Search for the cell housing the specified text and yield its [X, Y] center coordinate. 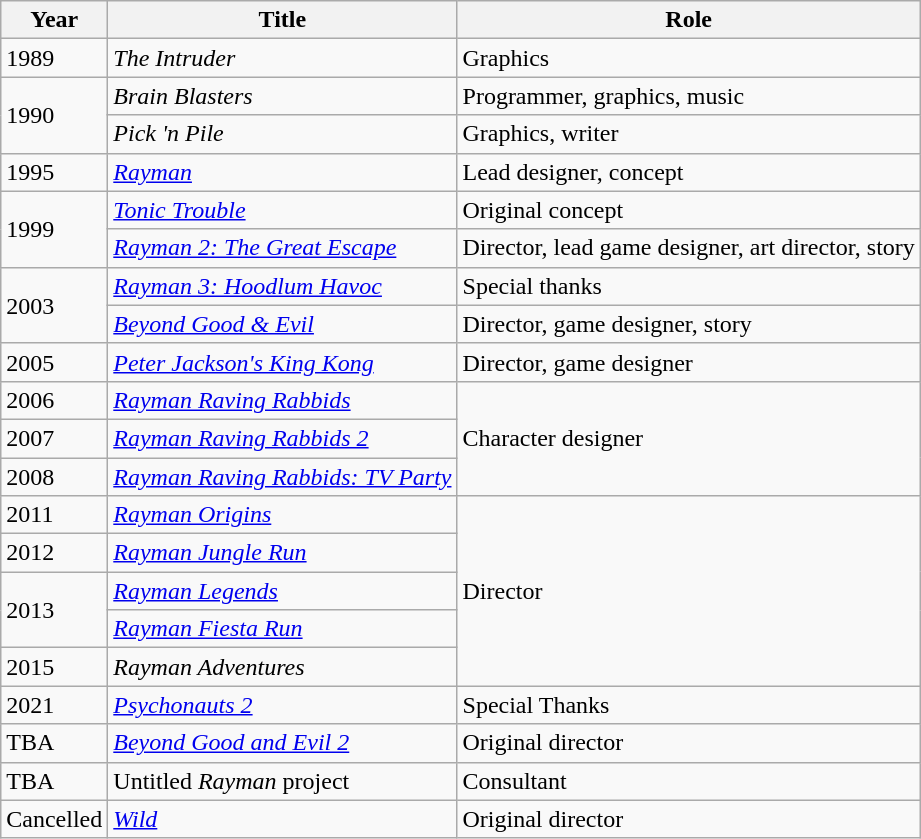
Beyond Good & Evil [282, 324]
2007 [54, 438]
Rayman 2: The Great Escape [282, 248]
1990 [54, 115]
Consultant [688, 781]
Beyond Good and Evil 2 [282, 743]
Rayman Fiesta Run [282, 629]
2003 [54, 305]
1995 [54, 172]
Rayman Raving Rabbids 2 [282, 438]
Graphics [688, 58]
2013 [54, 610]
2008 [54, 477]
2005 [54, 362]
Rayman Raving Rabbids [282, 400]
Peter Jackson's King Kong [282, 362]
Original concept [688, 210]
Untitled Rayman project [282, 781]
Role [688, 20]
Director, game designer [688, 362]
Wild [282, 819]
Psychonauts 2 [282, 705]
Director, game designer, story [688, 324]
2006 [54, 400]
Character designer [688, 438]
Rayman 3: Hoodlum Havoc [282, 286]
Rayman Legends [282, 591]
2011 [54, 515]
Graphics, writer [688, 134]
Director, lead game designer, art director, story [688, 248]
Rayman [282, 172]
Brain Blasters [282, 96]
Pick 'n Pile [282, 134]
Cancelled [54, 819]
Rayman Raving Rabbids: TV Party [282, 477]
Programmer, graphics, music [688, 96]
2021 [54, 705]
Director [688, 591]
Special Thanks [688, 705]
2012 [54, 553]
Special thanks [688, 286]
Tonic Trouble [282, 210]
Rayman Adventures [282, 667]
1989 [54, 58]
2015 [54, 667]
Year [54, 20]
Title [282, 20]
1999 [54, 229]
Lead designer, concept [688, 172]
The Intruder [282, 58]
Rayman Jungle Run [282, 553]
Rayman Origins [282, 515]
